Search for the cell housing the specified text and yield its [x, y] center coordinate. 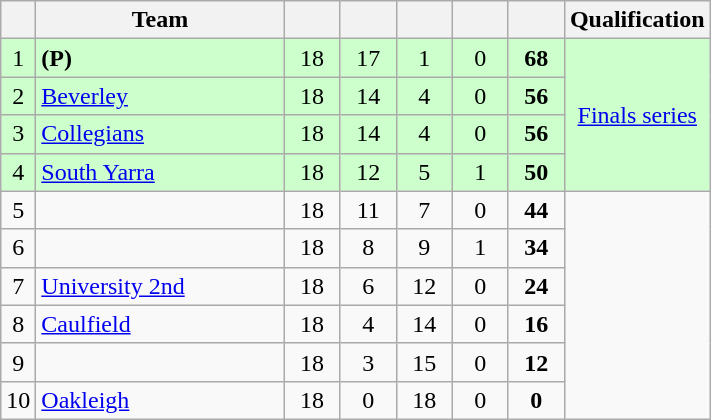
Oakleigh [160, 400]
16 [536, 324]
50 [536, 172]
Caulfield [160, 324]
Team [160, 20]
44 [536, 210]
(P) [160, 58]
11 [368, 210]
34 [536, 248]
10 [18, 400]
Beverley [160, 96]
University 2nd [160, 286]
Collegians [160, 134]
South Yarra [160, 172]
Qualification [637, 20]
24 [536, 286]
2 [18, 96]
15 [424, 362]
68 [536, 58]
Finals series [637, 115]
17 [368, 58]
